Find where the given text appears and provide that cell's center as (X, Y) coordinate. 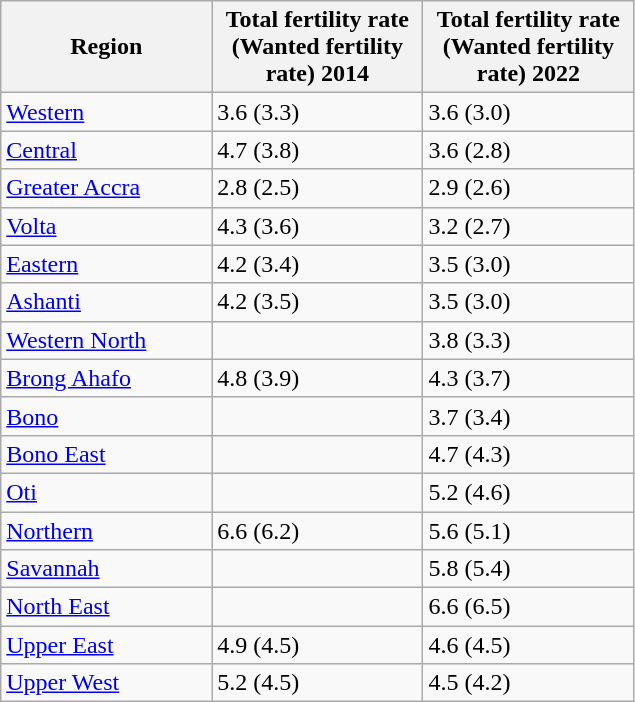
Region (106, 47)
Bono (106, 416)
Oti (106, 492)
Central (106, 150)
4.6 (4.5) (528, 645)
Volta (106, 226)
3.7 (3.4) (528, 416)
4.3 (3.7) (528, 378)
4.2 (3.4) (318, 264)
Bono East (106, 454)
3.6 (2.8) (528, 150)
6.6 (6.2) (318, 531)
Upper East (106, 645)
6.6 (6.5) (528, 607)
4.2 (3.5) (318, 302)
4.7 (4.3) (528, 454)
4.5 (4.2) (528, 683)
5.2 (4.5) (318, 683)
Ashanti (106, 302)
Brong Ahafo (106, 378)
4.7 (3.8) (318, 150)
3.6 (3.0) (528, 112)
Western (106, 112)
4.8 (3.9) (318, 378)
2.8 (2.5) (318, 188)
3.6 (3.3) (318, 112)
5.2 (4.6) (528, 492)
Eastern (106, 264)
Savannah (106, 569)
5.6 (5.1) (528, 531)
5.8 (5.4) (528, 569)
2.9 (2.6) (528, 188)
Greater Accra (106, 188)
4.3 (3.6) (318, 226)
Total fertility rate (Wanted fertility rate) 2022 (528, 47)
Total fertility rate (Wanted fertility rate) 2014 (318, 47)
North East (106, 607)
Western North (106, 340)
3.2 (2.7) (528, 226)
4.9 (4.5) (318, 645)
3.8 (3.3) (528, 340)
Upper West (106, 683)
Northern (106, 531)
